Find where the given text appears and provide that cell's center as (x, y) coordinate. 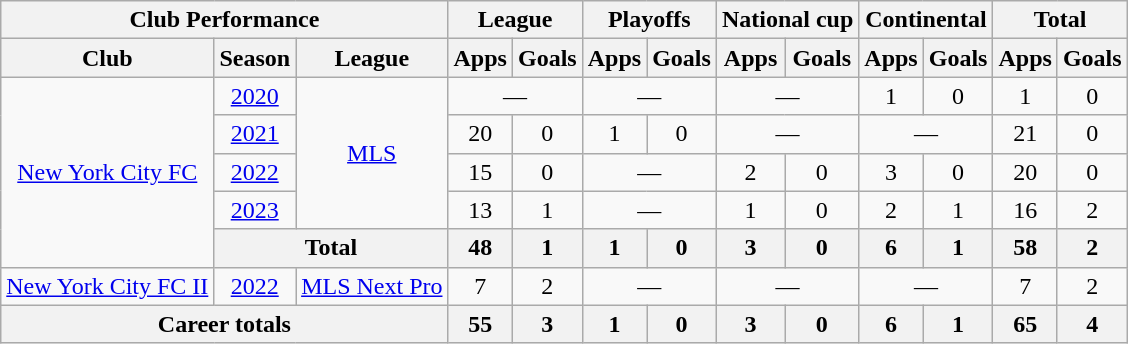
New York City FC II (108, 286)
Career totals (224, 324)
2020 (255, 96)
2021 (255, 134)
15 (480, 172)
58 (1025, 248)
Playoffs (649, 20)
55 (480, 324)
4 (1092, 324)
13 (480, 210)
Season (255, 58)
21 (1025, 134)
Continental (926, 20)
48 (480, 248)
16 (1025, 210)
65 (1025, 324)
2023 (255, 210)
National cup (787, 20)
MLS (372, 153)
MLS Next Pro (372, 286)
New York City FC (108, 172)
Club Performance (224, 20)
Club (108, 58)
